Scan for the cell matching the given text and deliver its [x, y] coordinate at center. 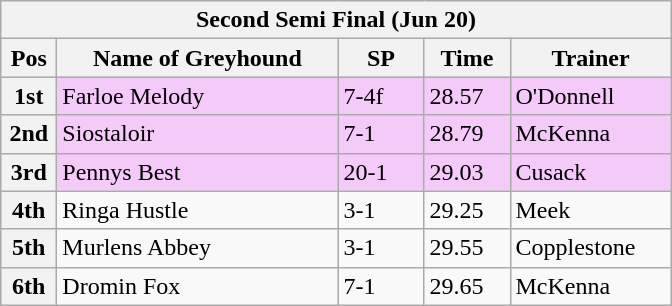
29.03 [467, 172]
Dromin Fox [198, 286]
4th [29, 210]
SP [381, 58]
Farloe Melody [198, 96]
28.57 [467, 96]
29.65 [467, 286]
29.25 [467, 210]
20-1 [381, 172]
Trainer [590, 58]
Pennys Best [198, 172]
7-4f [381, 96]
29.55 [467, 248]
Meek [590, 210]
Siostaloir [198, 134]
Time [467, 58]
3rd [29, 172]
1st [29, 96]
Ringa Hustle [198, 210]
6th [29, 286]
Pos [29, 58]
Murlens Abbey [198, 248]
2nd [29, 134]
5th [29, 248]
Copplestone [590, 248]
Cusack [590, 172]
Second Semi Final (Jun 20) [336, 20]
O'Donnell [590, 96]
28.79 [467, 134]
Name of Greyhound [198, 58]
